Output the (X, Y) coordinate of the center of the cell containing the given text.  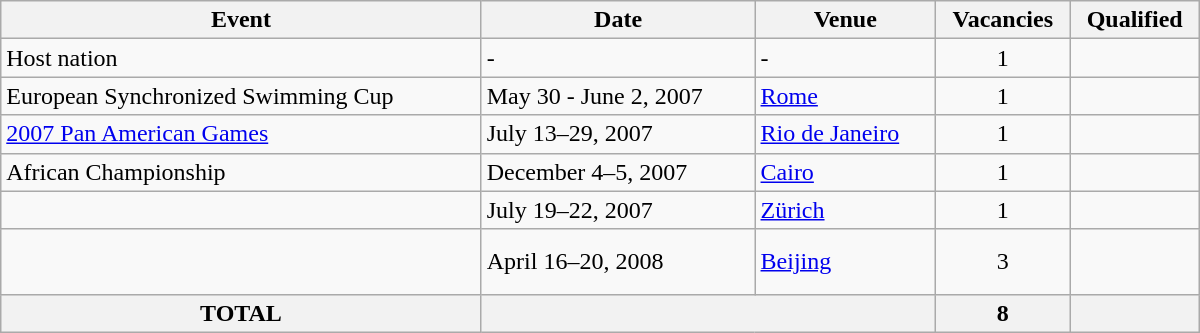
Cairo (846, 172)
December 4–5, 2007 (618, 172)
Event (241, 20)
African Championship (241, 172)
July 19–22, 2007 (618, 210)
April 16–20, 2008 (618, 262)
Host nation (241, 58)
Zürich (846, 210)
July 13–29, 2007 (618, 134)
Venue (846, 20)
European Synchronized Swimming Cup (241, 96)
2007 Pan American Games (241, 134)
TOTAL (241, 313)
3 (1003, 262)
Qualified (1134, 20)
8 (1003, 313)
Vacancies (1003, 20)
Rome (846, 96)
May 30 - June 2, 2007 (618, 96)
Rio de Janeiro (846, 134)
Date (618, 20)
Beijing (846, 262)
